Scan for the cell matching the given text and deliver its (X, Y) coordinate at center. 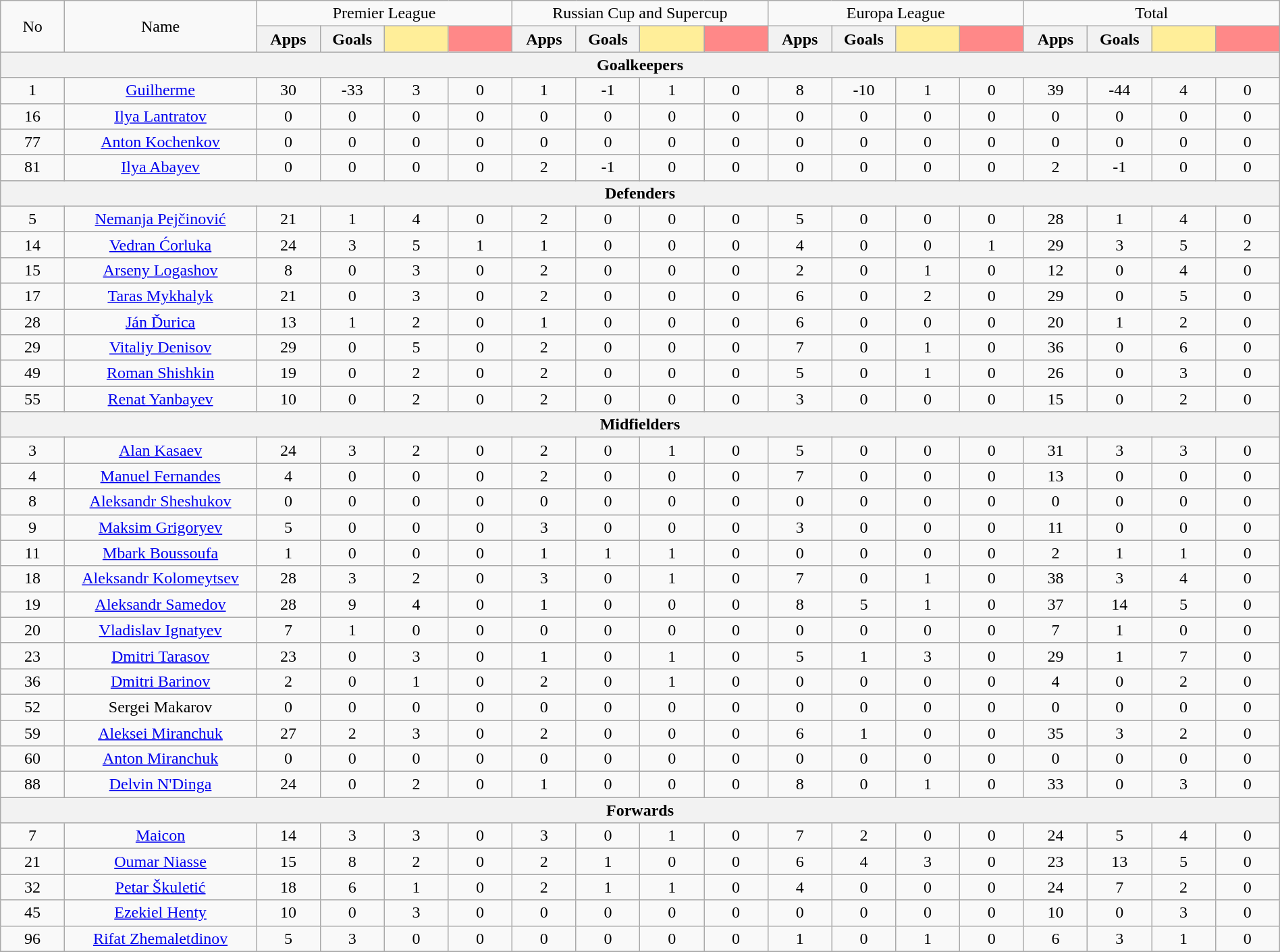
35 (1056, 733)
77 (32, 142)
Anton Miranchuk (160, 759)
Goalkeepers (640, 65)
Premier League (385, 14)
Ján Ďurica (160, 322)
39 (1056, 90)
37 (1056, 604)
Maksim Grigoryev (160, 527)
-44 (1119, 90)
55 (32, 399)
Ezekiel Henty (160, 913)
-10 (864, 90)
45 (32, 913)
49 (32, 373)
Aleksandr Kolomeytsev (160, 579)
59 (32, 733)
Aleksandr Samedov (160, 604)
16 (32, 116)
Total (1152, 14)
Renat Yanbayev (160, 399)
Oumar Niasse (160, 862)
12 (1056, 270)
Name (160, 26)
Arseny Logashov (160, 270)
81 (32, 167)
Russian Cup and Supercup (640, 14)
Anton Kochenkov (160, 142)
Ilya Lantratov (160, 116)
Mbark Boussoufa (160, 553)
Rifat Zhemaletdinov (160, 938)
Aleksei Miranchuk (160, 733)
96 (32, 938)
Vitaliy Denisov (160, 348)
31 (1056, 450)
-33 (352, 90)
Maicon (160, 836)
Forwards (640, 810)
Aleksandr Sheshukov (160, 502)
Dmitri Barinov (160, 681)
Dmitri Tarasov (160, 656)
88 (32, 785)
38 (1056, 579)
Roman Shishkin (160, 373)
30 (289, 90)
Europa League (895, 14)
26 (1056, 373)
Manuel Fernandes (160, 476)
Ilya Abayev (160, 167)
Vedran Ćorluka (160, 244)
52 (32, 707)
Guilherme (160, 90)
Sergei Makarov (160, 707)
Delvin N'Dinga (160, 785)
Defenders (640, 193)
33 (1056, 785)
Taras Mykhalyk (160, 296)
No (32, 26)
32 (32, 887)
17 (32, 296)
60 (32, 759)
Alan Kasaev (160, 450)
Vladislav Ignatyev (160, 630)
27 (289, 733)
Petar Škuletić (160, 887)
Nemanja Pejčinović (160, 219)
Midfielders (640, 425)
